Return the [X, Y] coordinate for the center point of the cell that contains the specified text.  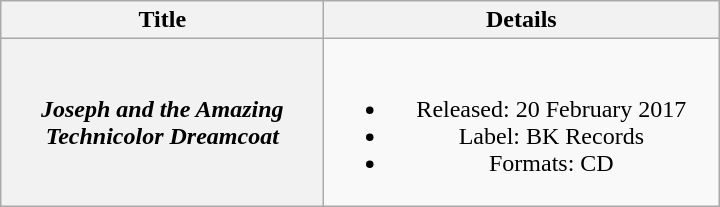
Joseph and the AmazingTechnicolor Dreamcoat [162, 122]
Details [522, 20]
Released: 20 February 2017Label: BK RecordsFormats: CD [522, 122]
Title [162, 20]
